Scan for the cell matching the given text and deliver its (x, y) coordinate at center. 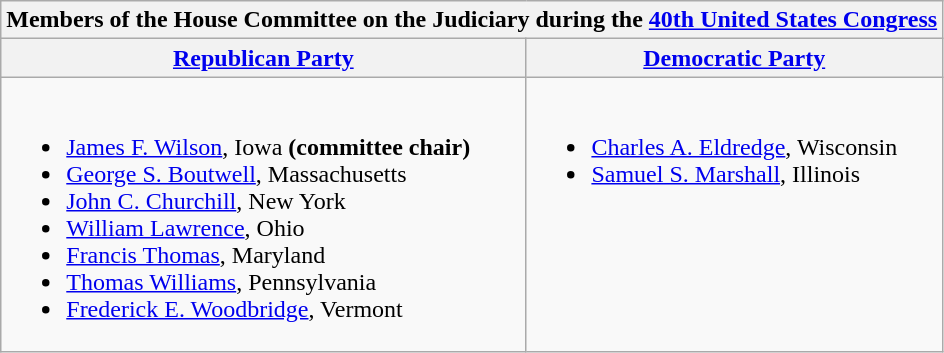
Charles A. Eldredge, WisconsinSamuel S. Marshall, Illinois (734, 214)
Members of the House Committee on the Judiciary during the 40th United States Congress (472, 20)
Republican Party (264, 58)
Democratic Party (734, 58)
